From the cell containing the given text, extract its center point as (X, Y) coordinate. 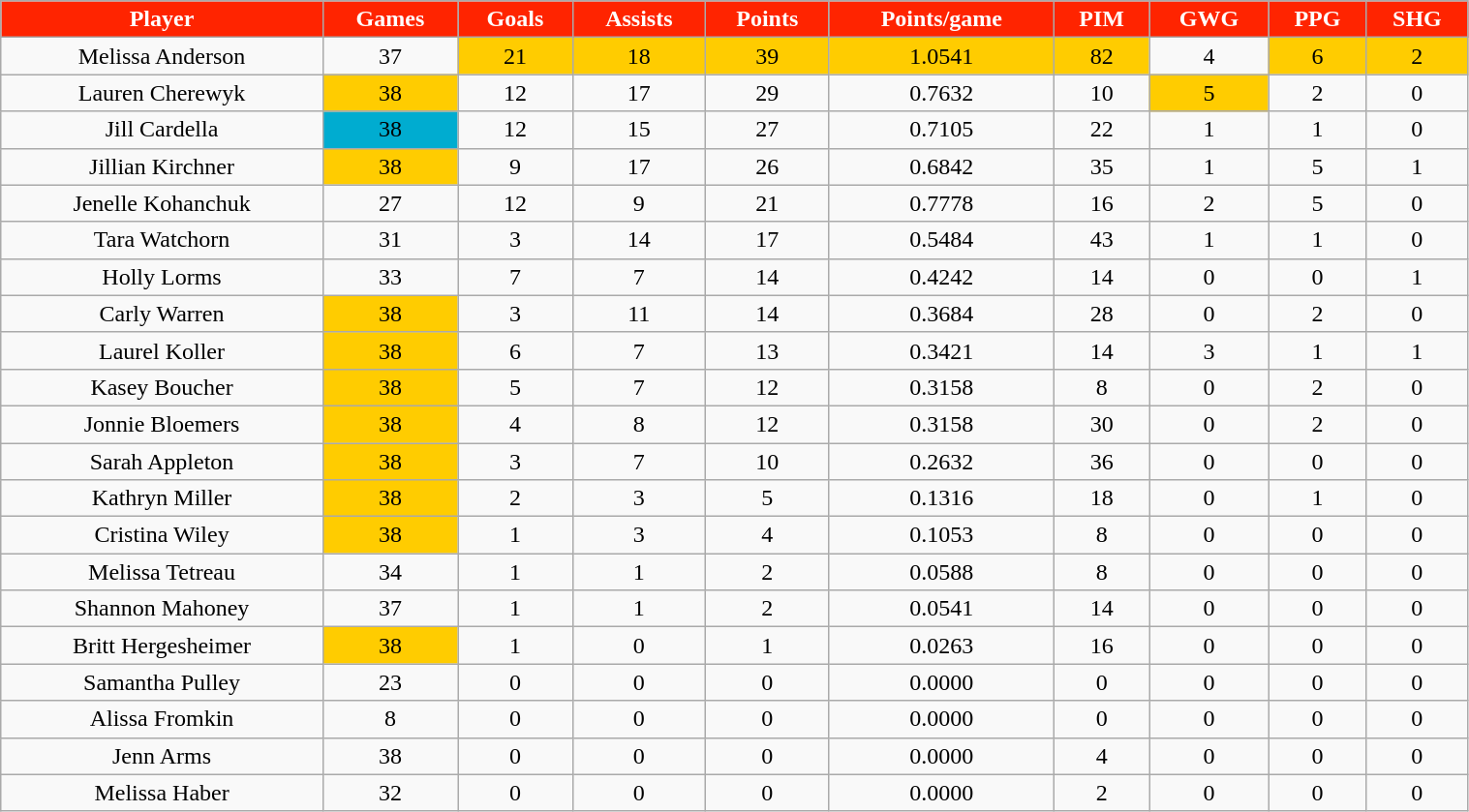
11 (639, 314)
Assists (639, 19)
0.0541 (941, 609)
Lauren Cherewyk (163, 93)
Alissa Fromkin (163, 719)
Points (767, 19)
0.7632 (941, 93)
82 (1101, 56)
Tara Watchorn (163, 240)
34 (389, 572)
28 (1101, 314)
Britt Hergesheimer (163, 646)
Sarah Appleton (163, 462)
PIM (1101, 19)
Jenelle Kohanchuk (163, 203)
PPG (1317, 19)
31 (389, 240)
Melissa Tetreau (163, 572)
Player (163, 19)
0.6842 (941, 166)
30 (1101, 424)
Kathryn Miller (163, 498)
Points/game (941, 19)
0.5484 (941, 240)
0.4242 (941, 277)
Jenn Arms (163, 756)
Games (389, 19)
Cristina Wiley (163, 535)
35 (1101, 166)
Jill Cardella (163, 130)
Carly Warren (163, 314)
0.1316 (941, 498)
0.1053 (941, 535)
29 (767, 93)
43 (1101, 240)
15 (639, 130)
0.0263 (941, 646)
33 (389, 277)
26 (767, 166)
Melissa Haber (163, 793)
Melissa Anderson (163, 56)
23 (389, 682)
Goals (515, 19)
Shannon Mahoney (163, 609)
Jillian Kirchner (163, 166)
32 (389, 793)
Holly Lorms (163, 277)
13 (767, 350)
36 (1101, 462)
Kasey Boucher (163, 387)
Samantha Pulley (163, 682)
39 (767, 56)
22 (1101, 130)
0.3684 (941, 314)
Laurel Koller (163, 350)
GWG (1209, 19)
Jonnie Bloemers (163, 424)
SHG (1418, 19)
0.3421 (941, 350)
1.0541 (941, 56)
0.7105 (941, 130)
0.0588 (941, 572)
0.7778 (941, 203)
0.2632 (941, 462)
